Determine the (X, Y) coordinate at the center of the cell enclosing the given text.  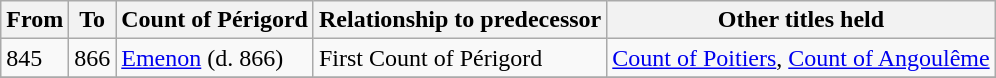
866 (92, 58)
To (92, 20)
Count of Périgord (215, 20)
First Count of Périgord (460, 58)
From (35, 20)
Relationship to predecessor (460, 20)
Other titles held (801, 20)
Emenon (d. 866) (215, 58)
845 (35, 58)
Count of Poitiers, Count of Angoulême (801, 58)
